For the text-containing cell, return its midpoint in [x, y] coordinate format. 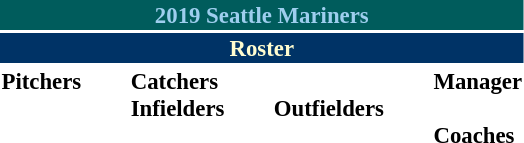
2019 Seattle Mariners [262, 15]
Roster [262, 48]
